Search for the cell housing the specified text and yield its [x, y] center coordinate. 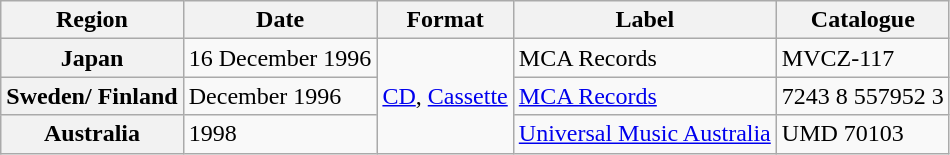
Catalogue [862, 20]
Region [92, 20]
Date [280, 20]
Universal Music Australia [644, 134]
1998 [280, 134]
7243 8 557952 3 [862, 96]
Japan [92, 58]
Sweden/ Finland [92, 96]
MVCZ-117 [862, 58]
UMD 70103 [862, 134]
December 1996 [280, 96]
16 December 1996 [280, 58]
Australia [92, 134]
CD, Cassette [445, 96]
Label [644, 20]
Format [445, 20]
